Locate the cell with the specified text and output its [x, y] center coordinate. 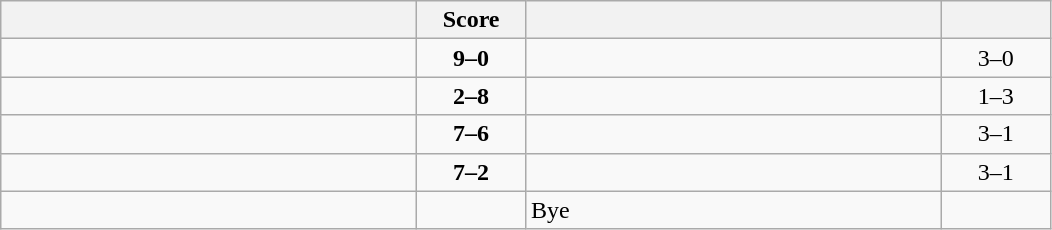
Bye [733, 210]
Score [472, 20]
7–2 [472, 172]
9–0 [472, 58]
1–3 [996, 96]
3–0 [996, 58]
7–6 [472, 134]
2–8 [472, 96]
